Detect which cell encompasses the target text, then output its (X, Y) center coordinate. 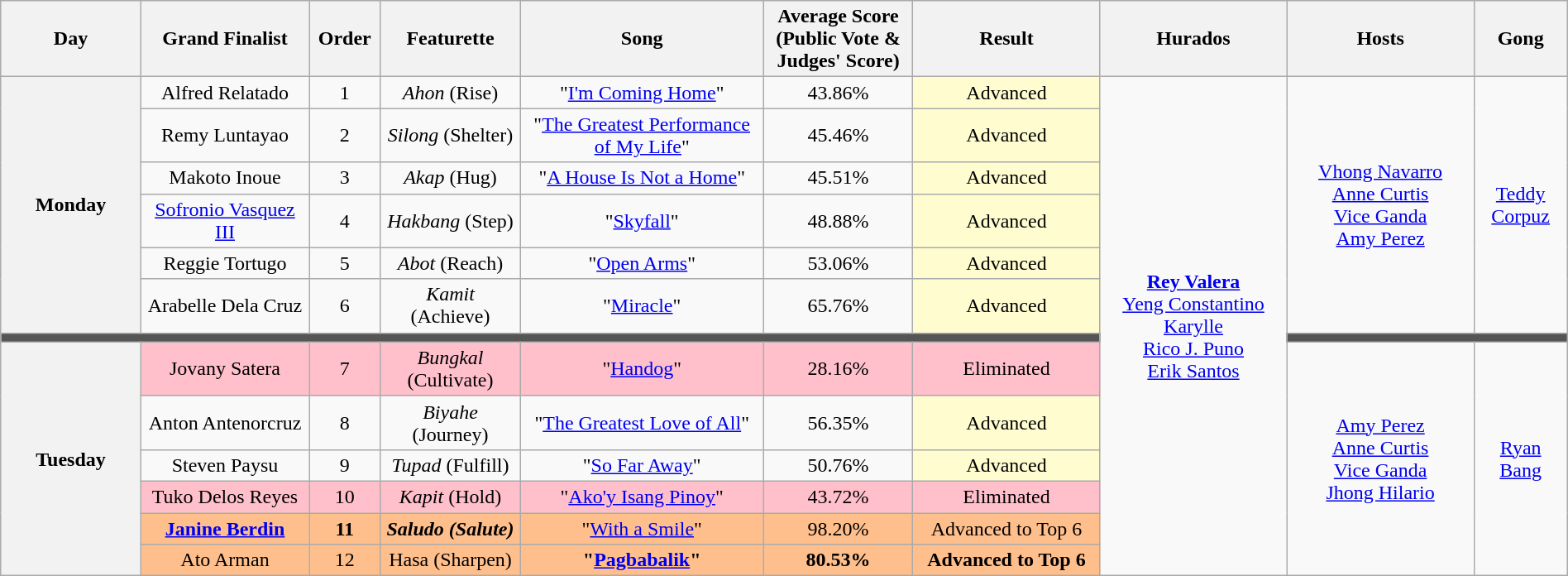
"Miracle" (642, 306)
Remy Luntayao (225, 136)
Bungkal (Cultivate) (451, 369)
Makoto Inoue (225, 178)
Average Score (Public Vote & Judges' Score) (839, 39)
Hasa (Sharpen) (451, 560)
Silong (Shelter) (451, 136)
Ato Arman (225, 560)
Kamit (Achieve) (451, 306)
Amy PerezAnne CurtisVice GandaJhong Hilario (1380, 458)
"A House Is Not a Home" (642, 178)
Tuko Delos Reyes (225, 497)
"Open Arms" (642, 263)
10 (345, 497)
"Ako'y Isang Pinoy" (642, 497)
Ryan Bang (1520, 458)
"The Greatest Performance of My Life" (642, 136)
Janine Berdin (225, 529)
Saludo (Salute) (451, 529)
Reggie Tortugo (225, 263)
Anton Antenorcruz (225, 422)
Kapit (Hold) (451, 497)
53.06% (839, 263)
Hakbang (Step) (451, 220)
80.53% (839, 560)
9 (345, 465)
Day (71, 39)
Arabelle Dela Cruz (225, 306)
Featurette (451, 39)
6 (345, 306)
Order (345, 39)
"Skyfall" (642, 220)
3 (345, 178)
Tupad (Fulfill) (451, 465)
"I'm Coming Home" (642, 93)
Result (1006, 39)
Tuesday (71, 458)
"With a Smile" (642, 529)
48.88% (839, 220)
Steven Paysu (225, 465)
11 (345, 529)
"The Greatest Love of All" (642, 422)
Abot (Reach) (451, 263)
"Pagbabalik" (642, 560)
Vhong NavarroAnne CurtisVice GandaAmy Perez (1380, 205)
1 (345, 93)
43.86% (839, 93)
Monday (71, 205)
Akap (Hug) (451, 178)
Ahon (Rise) (451, 93)
45.51% (839, 178)
98.20% (839, 529)
8 (345, 422)
28.16% (839, 369)
Hurados (1193, 39)
Sofronio Vasquez III (225, 220)
56.35% (839, 422)
Jovany Satera (225, 369)
43.72% (839, 497)
65.76% (839, 306)
2 (345, 136)
12 (345, 560)
4 (345, 220)
5 (345, 263)
50.76% (839, 465)
Rey ValeraYeng ConstantinoKarylleRico J. PunoErik Santos (1193, 326)
Grand Finalist (225, 39)
Alfred Relatado (225, 93)
Gong (1520, 39)
7 (345, 369)
Song (642, 39)
"So Far Away" (642, 465)
"Handog" (642, 369)
Biyahe (Journey) (451, 422)
45.46% (839, 136)
Hosts (1380, 39)
Teddy Corpuz (1520, 205)
